Return the (x, y) coordinate for the center point of the cell that contains the specified text.  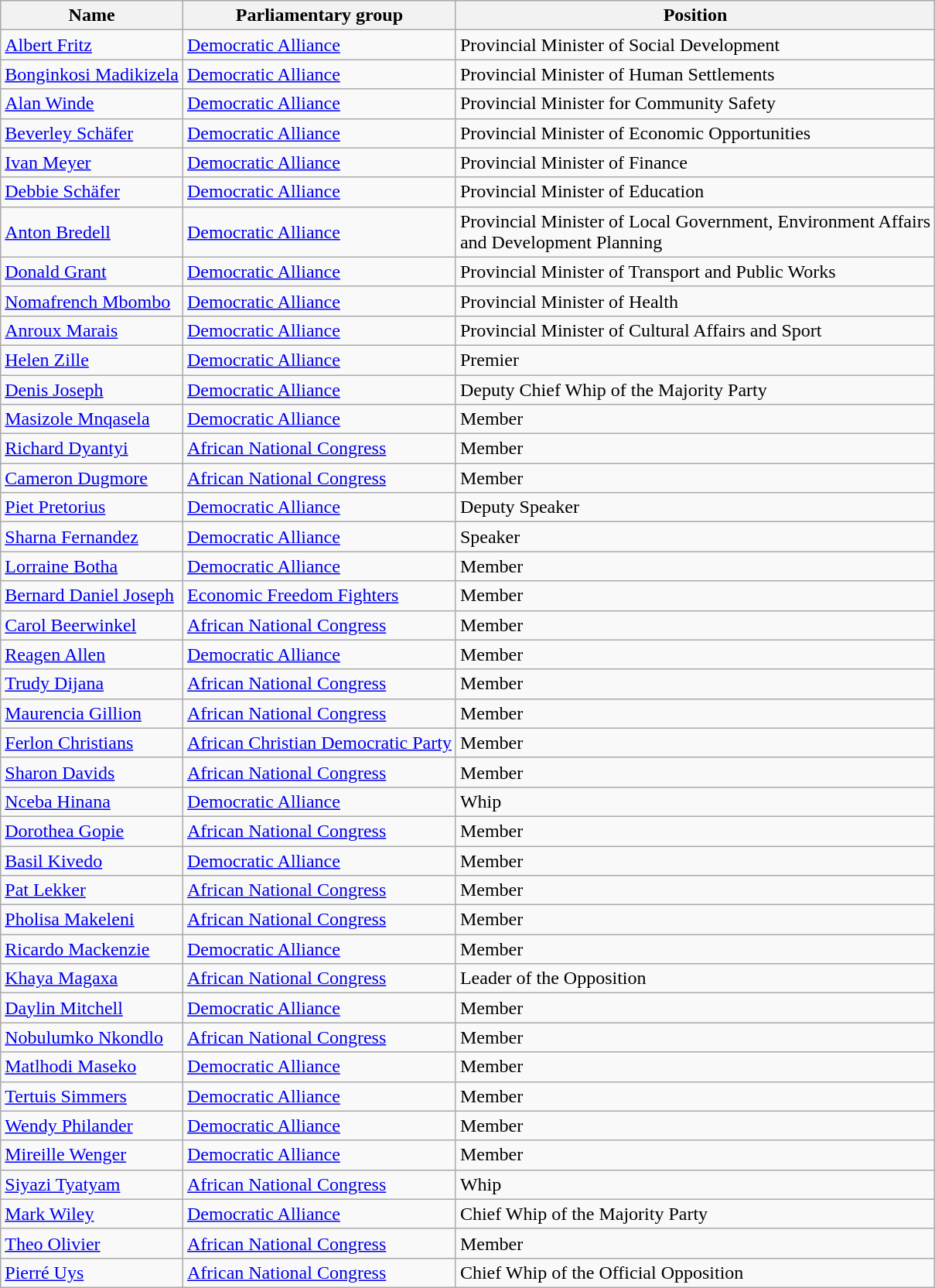
Premier (694, 360)
Richard Dyantyi (92, 449)
Mireille Wenger (92, 1155)
Albert Fritz (92, 45)
Pholisa Makeleni (92, 920)
Masizole Mnqasela (92, 419)
Cameron Dugmore (92, 478)
Provincial Minister of Economic Opportunities (694, 133)
Carol Beerwinkel (92, 625)
Provincial Minister of Social Development (694, 45)
Ricardo Mackenzie (92, 949)
Debbie Schäfer (92, 192)
Daylin Mitchell (92, 1008)
Maurencia Gillion (92, 713)
Sharon Davids (92, 772)
Tertuis Simmers (92, 1096)
Ivan Meyer (92, 162)
Provincial Minister of Cultural Affairs and Sport (694, 330)
Provincial Minister of Education (694, 192)
Piet Pretorius (92, 507)
Khaya Magaxa (92, 979)
Position (694, 15)
Chief Whip of the Official Opposition (694, 1273)
Chief Whip of the Majority Party (694, 1214)
Parliamentary group (319, 15)
Donald Grant (92, 272)
Deputy Speaker (694, 507)
Provincial Minister of Finance (694, 162)
Theo Olivier (92, 1243)
Bonginkosi Madikizela (92, 74)
Provincial Minister for Community Safety (694, 104)
Siyazi Tyatyam (92, 1184)
Anroux Marais (92, 330)
Nceba Hinana (92, 801)
Basil Kivedo (92, 861)
Pierré Uys (92, 1273)
Name (92, 15)
Provincial Minister of Local Government, Environment Affairsand Development Planning (694, 232)
Economic Freedom Fighters (319, 596)
Helen Zille (92, 360)
Trudy Dijana (92, 684)
Lorraine Botha (92, 566)
Leader of the Opposition (694, 979)
Mark Wiley (92, 1214)
Provincial Minister of Health (694, 301)
Alan Winde (92, 104)
Denis Joseph (92, 389)
Matlhodi Maseko (92, 1067)
Dorothea Gopie (92, 831)
Provincial Minister of Human Settlements (694, 74)
Anton Bredell (92, 232)
Reagen Allen (92, 654)
African Christian Democratic Party (319, 743)
Nobulumko Nkondlo (92, 1037)
Bernard Daniel Joseph (92, 596)
Speaker (694, 537)
Pat Lekker (92, 890)
Ferlon Christians (92, 743)
Beverley Schäfer (92, 133)
Provincial Minister of Transport and Public Works (694, 272)
Nomafrench Mbombo (92, 301)
Sharna Fernandez (92, 537)
Wendy Philander (92, 1126)
Deputy Chief Whip of the Majority Party (694, 389)
